Extract the [X, Y] coordinate from the center of the cell holding the provided text.  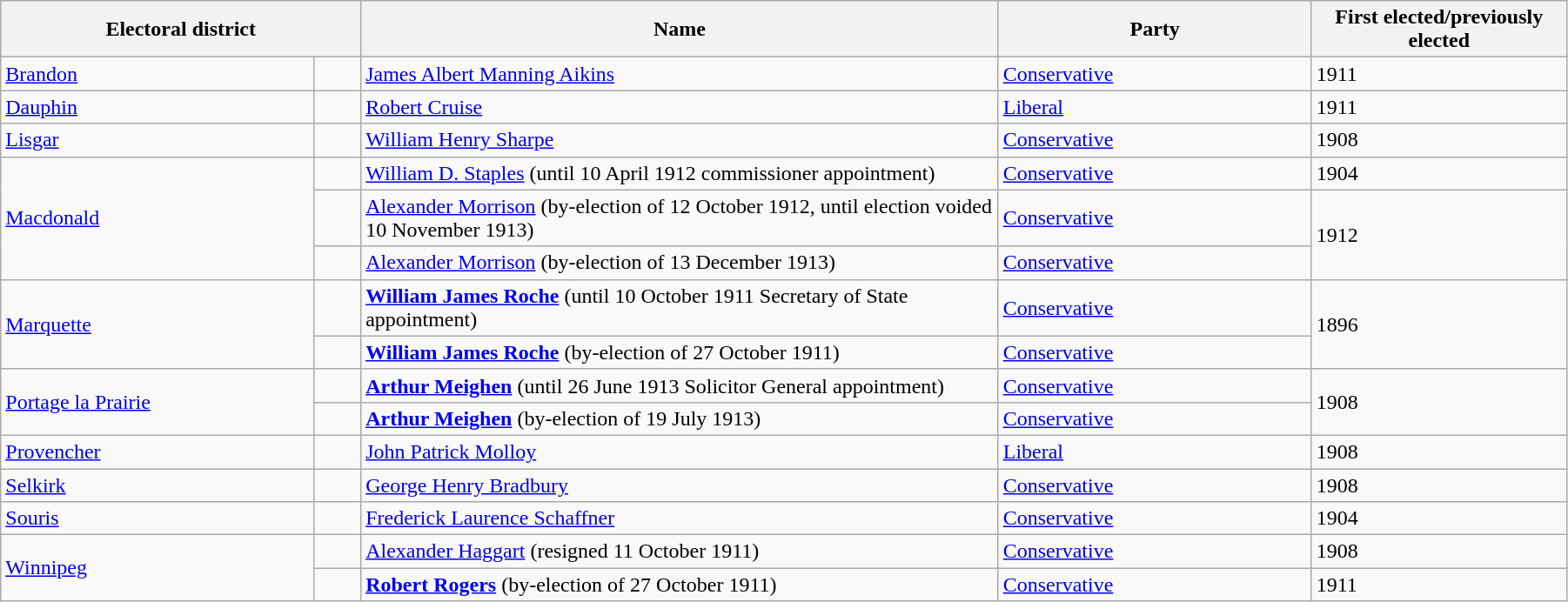
Alexander Morrison (by-election of 12 October 1912, until election voided 10 November 1913) [680, 217]
Macdonald [157, 217]
Party [1155, 30]
Souris [157, 518]
Marquette [157, 324]
William Henry Sharpe [680, 140]
Arthur Meighen (by-election of 19 July 1913) [680, 418]
Frederick Laurence Schaffner [680, 518]
Selkirk [157, 485]
Alexander Haggart (resigned 11 October 1911) [680, 552]
Robert Rogers (by-election of 27 October 1911) [680, 585]
William James Roche (by-election of 27 October 1911) [680, 352]
Winnipeg [157, 568]
Robert Cruise [680, 107]
1896 [1439, 324]
1912 [1439, 235]
William D. Staples (until 10 April 1912 commissioner appointment) [680, 173]
William James Roche (until 10 October 1911 Secretary of State appointment) [680, 308]
Dauphin [157, 107]
John Patrick Molloy [680, 451]
Alexander Morrison (by-election of 13 December 1913) [680, 263]
George Henry Bradbury [680, 485]
Lisgar [157, 140]
Provencher [157, 451]
First elected/previously elected [1439, 30]
Brandon [157, 74]
Electoral district [181, 30]
Arthur Meighen (until 26 June 1913 Solicitor General appointment) [680, 385]
James Albert Manning Aikins [680, 74]
Portage la Prairie [157, 402]
Name [680, 30]
